Search for the cell housing the specified text and yield its (x, y) center coordinate. 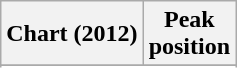
Peakposition (189, 34)
Chart (2012) (72, 34)
